For the text-containing cell, return its midpoint in (X, Y) coordinate format. 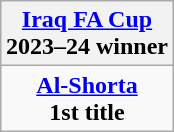
Al-Shorta1st title (86, 98)
Iraq FA Cup2023–24 winner (86, 34)
